From the cell containing the given text, extract its center point as (X, Y) coordinate. 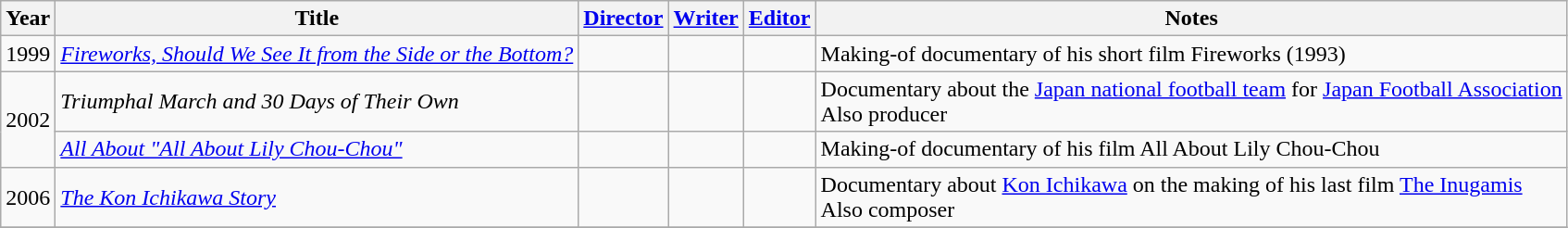
Fireworks, Should We See It from the Side or the Bottom? (317, 54)
2006 (28, 196)
Director (624, 19)
Documentary about the Japan national football team for Japan Football AssociationAlso producer (1191, 102)
Making-of documentary of his film All About Lily Chou-Chou (1191, 149)
2002 (28, 119)
All About "All About Lily Chou-Chou" (317, 149)
Documentary about Kon Ichikawa on the making of his last film The InugamisAlso composer (1191, 196)
Writer (705, 19)
The Kon Ichikawa Story (317, 196)
Title (317, 19)
Notes (1191, 19)
Year (28, 19)
1999 (28, 54)
Triumphal March and 30 Days of Their Own (317, 102)
Editor (779, 19)
Making-of documentary of his short film Fireworks (1993) (1191, 54)
